Extract the [x, y] coordinate from the center of the cell holding the provided text.  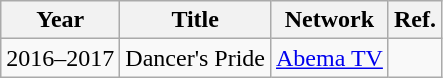
Year [60, 20]
Network [329, 20]
2016–2017 [60, 58]
Ref. [414, 20]
Title [196, 20]
Abema TV [329, 58]
Dancer's Pride [196, 58]
